Scan for the cell matching the given text and deliver its (x, y) coordinate at center. 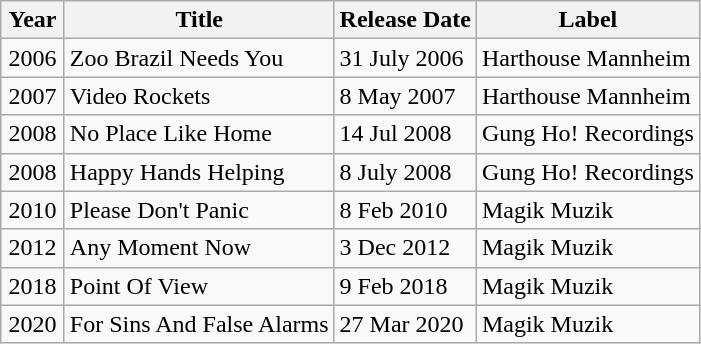
8 July 2008 (405, 172)
8 May 2007 (405, 96)
Release Date (405, 20)
Please Don't Panic (199, 210)
Point Of View (199, 286)
2010 (33, 210)
Video Rockets (199, 96)
Zoo Brazil Needs You (199, 58)
2007 (33, 96)
31 July 2006 (405, 58)
27 Mar 2020 (405, 324)
2012 (33, 248)
For Sins And False Alarms (199, 324)
2018 (33, 286)
No Place Like Home (199, 134)
9 Feb 2018 (405, 286)
8 Feb 2010 (405, 210)
Year (33, 20)
14 Jul 2008 (405, 134)
Title (199, 20)
Any Moment Now (199, 248)
Happy Hands Helping (199, 172)
Label (588, 20)
2020 (33, 324)
3 Dec 2012 (405, 248)
2006 (33, 58)
